Provide the [x, y] coordinate of the cell's center where the given text is located.  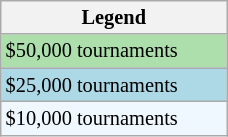
Legend [114, 17]
$25,000 tournaments [114, 85]
$50,000 tournaments [114, 51]
$10,000 tournaments [114, 118]
